Scan for the cell matching the given text and deliver its (x, y) coordinate at center. 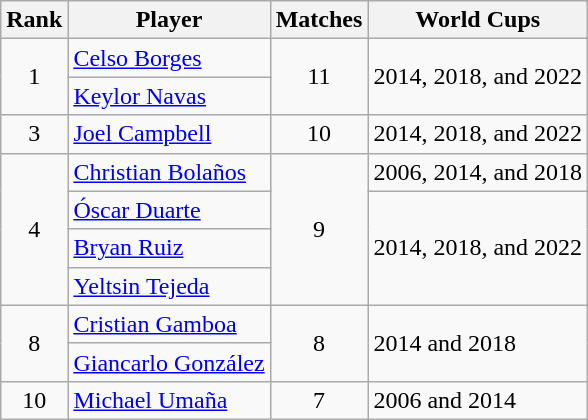
2006, 2014, and 2018 (478, 172)
Cristian Gamboa (169, 324)
Matches (319, 20)
Joel Campbell (169, 134)
Christian Bolaños (169, 172)
Óscar Duarte (169, 210)
World Cups (478, 20)
Player (169, 20)
3 (34, 134)
Keylor Navas (169, 96)
2014 and 2018 (478, 343)
7 (319, 400)
Giancarlo González (169, 362)
2006 and 2014 (478, 400)
Bryan Ruiz (169, 248)
Yeltsin Tejeda (169, 286)
Celso Borges (169, 58)
4 (34, 229)
9 (319, 229)
11 (319, 77)
1 (34, 77)
Michael Umaña (169, 400)
Rank (34, 20)
